For the text-containing cell, return its midpoint in (x, y) coordinate format. 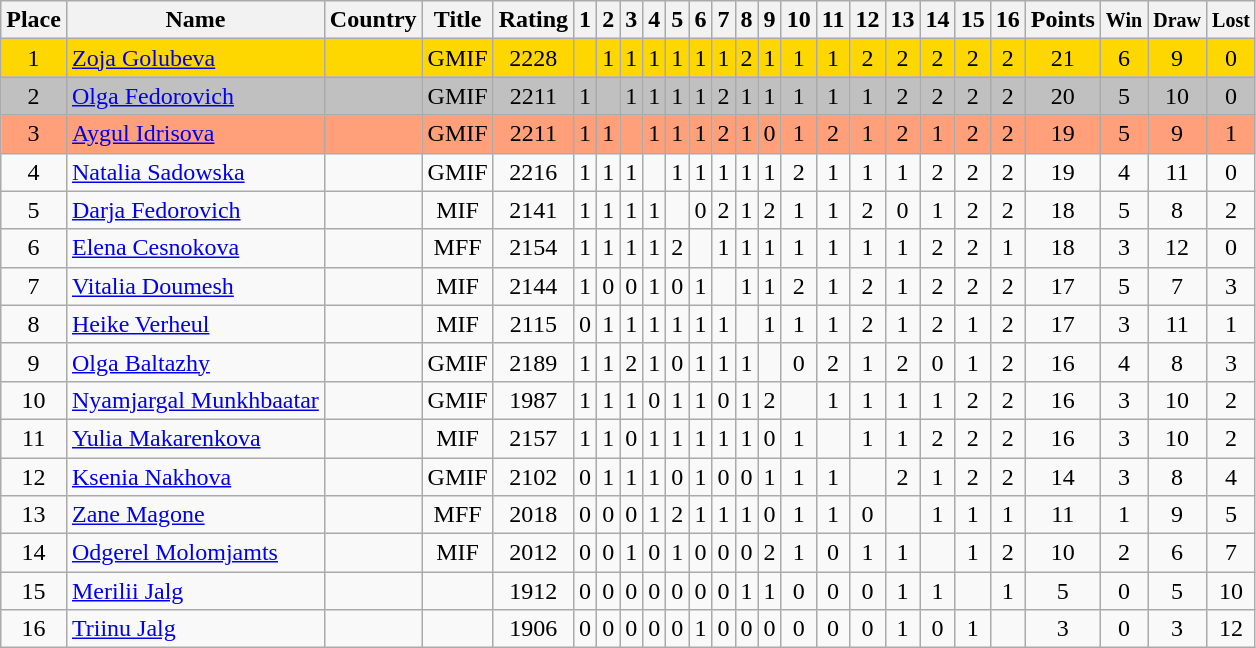
2144 (533, 286)
Darja Fedorovich (195, 210)
Yulia Makarenkova (195, 438)
Vitalia Doumesh (195, 286)
2228 (533, 58)
2189 (533, 362)
20 (1062, 96)
Draw (1178, 20)
Triinu Jalg (195, 629)
Natalia Sadowska (195, 172)
Odgerel Molomjamts (195, 553)
Win (1124, 20)
2018 (533, 515)
1987 (533, 400)
Ksenia Nakhova (195, 477)
2216 (533, 172)
Lost (1232, 20)
2157 (533, 438)
Aygul Idrisova (195, 134)
Country (373, 20)
2154 (533, 248)
Merilii Jalg (195, 591)
Rating (533, 20)
Olga Baltazhy (195, 362)
1906 (533, 629)
Title (458, 20)
2141 (533, 210)
Elena Cesnokova (195, 248)
Olga Fedorovich (195, 96)
Zane Magone (195, 515)
Points (1062, 20)
2102 (533, 477)
Place (34, 20)
1912 (533, 591)
Name (195, 20)
2012 (533, 553)
Nyamjargal Munkhbaatar (195, 400)
Heike Verheul (195, 324)
Zoja Golubeva (195, 58)
21 (1062, 58)
2115 (533, 324)
